Capture the cell that displays the provided text and extract its [x, y] central coordinate. 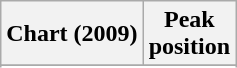
Peakposition [189, 34]
Chart (2009) [72, 34]
